Determine the [X, Y] coordinate at the center of the cell enclosing the given text.  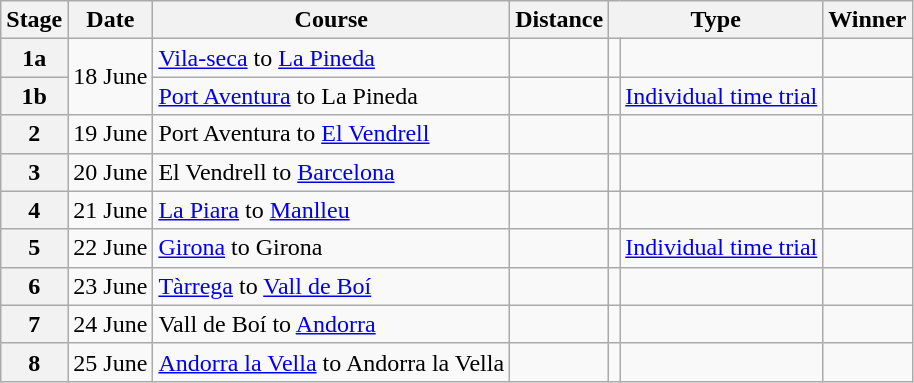
19 June [110, 134]
6 [34, 286]
Course [332, 20]
Vila-seca to La Pineda [332, 58]
1b [34, 96]
Distance [560, 20]
Type [716, 20]
8 [34, 362]
20 June [110, 172]
22 June [110, 248]
1a [34, 58]
5 [34, 248]
El Vendrell to Barcelona [332, 172]
Vall de Boí to Andorra [332, 324]
Port Aventura to La Pineda [332, 96]
24 June [110, 324]
Date [110, 20]
Girona to Girona [332, 248]
3 [34, 172]
Tàrrega to Vall de Boí [332, 286]
Port Aventura to El Vendrell [332, 134]
2 [34, 134]
La Piara to Manlleu [332, 210]
21 June [110, 210]
25 June [110, 362]
7 [34, 324]
23 June [110, 286]
4 [34, 210]
18 June [110, 77]
Winner [868, 20]
Stage [34, 20]
Andorra la Vella to Andorra la Vella [332, 362]
